Scan for the cell matching the given text and deliver its [x, y] coordinate at center. 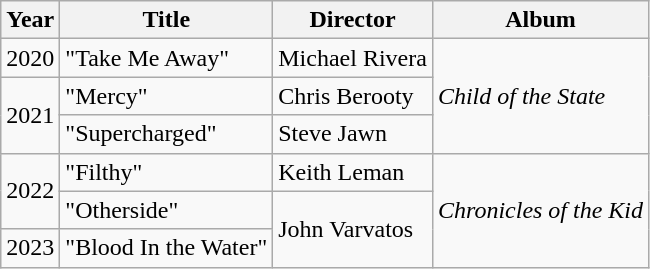
John Varvatos [353, 229]
Year [30, 20]
2023 [30, 248]
"Mercy" [166, 96]
Steve Jawn [353, 134]
Chronicles of the Kid [540, 210]
"Blood In the Water" [166, 248]
"Filthy" [166, 172]
2020 [30, 58]
Director [353, 20]
Chris Berooty [353, 96]
"Otherside" [166, 210]
Michael Rivera [353, 58]
Keith Leman [353, 172]
Child of the State [540, 96]
Title [166, 20]
2022 [30, 191]
"Take Me Away" [166, 58]
Album [540, 20]
2021 [30, 115]
"Supercharged" [166, 134]
